Detect which cell encompasses the target text, then output its (x, y) center coordinate. 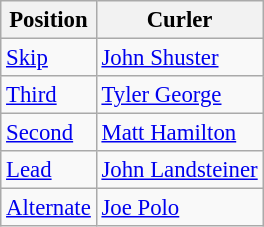
John Shuster (180, 58)
Third (48, 95)
Alternate (48, 208)
Position (48, 20)
John Landsteiner (180, 170)
Lead (48, 170)
Joe Polo (180, 208)
Curler (180, 20)
Tyler George (180, 95)
Matt Hamilton (180, 133)
Second (48, 133)
Skip (48, 58)
